Return the (x, y) coordinate for the center point of the cell that contains the specified text.  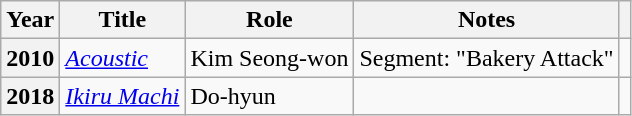
2010 (30, 58)
Notes (486, 20)
Acoustic (122, 58)
2018 (30, 96)
Role (270, 20)
Year (30, 20)
Segment: "Bakery Attack" (486, 58)
Ikiru Machi (122, 96)
Do-hyun (270, 96)
Title (122, 20)
Kim Seong-won (270, 58)
